Pinpoint the cell where the given text exists, returning its [X, Y] midpoint coordinate. 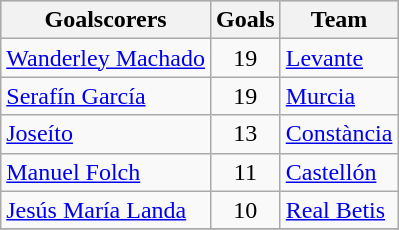
Real Betis [339, 210]
Joseíto [106, 134]
10 [245, 210]
Wanderley Machado [106, 58]
13 [245, 134]
Castellón [339, 172]
Goalscorers [106, 20]
Manuel Folch [106, 172]
Constància [339, 134]
Levante [339, 58]
Team [339, 20]
Goals [245, 20]
Serafín García [106, 96]
11 [245, 172]
Jesús María Landa [106, 210]
Murcia [339, 96]
